Scan for the cell matching the given text and deliver its [X, Y] coordinate at center. 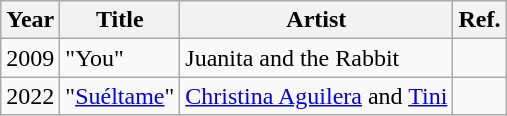
2009 [30, 58]
Ref. [480, 20]
Title [120, 20]
Juanita and the Rabbit [316, 58]
2022 [30, 96]
"You" [120, 58]
Artist [316, 20]
Christina Aguilera and Tini [316, 96]
Year [30, 20]
"Suéltame" [120, 96]
